Detect which cell encompasses the target text, then output its [X, Y] center coordinate. 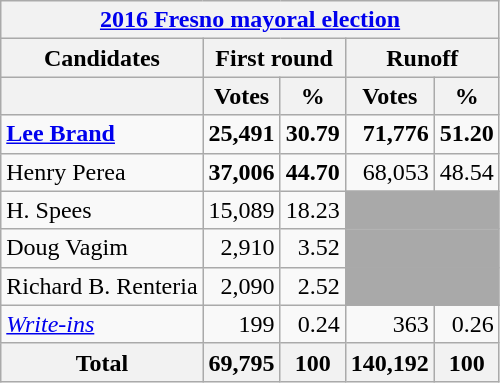
37,006 [242, 172]
15,089 [242, 210]
Write-ins [102, 324]
H. Spees [102, 210]
363 [390, 324]
Candidates [102, 58]
48.54 [466, 172]
51.20 [466, 134]
3.52 [312, 248]
Runoff [422, 58]
2016 Fresno mayoral election [250, 20]
Henry Perea [102, 172]
44.70 [312, 172]
0.26 [466, 324]
2.52 [312, 286]
71,776 [390, 134]
2,910 [242, 248]
140,192 [390, 362]
2,090 [242, 286]
30.79 [312, 134]
First round [274, 58]
Lee Brand [102, 134]
69,795 [242, 362]
0.24 [312, 324]
Total [102, 362]
25,491 [242, 134]
68,053 [390, 172]
199 [242, 324]
18.23 [312, 210]
Doug Vagim [102, 248]
Richard B. Renteria [102, 286]
